Return the [x, y] coordinate for the center point of the cell that contains the specified text.  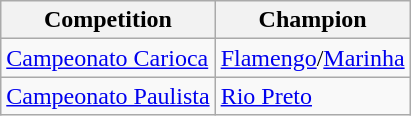
Flamengo/Marinha [312, 58]
Champion [312, 20]
Campeonato Paulista [108, 96]
Rio Preto [312, 96]
Campeonato Carioca [108, 58]
Competition [108, 20]
